Identify which cell holds the provided text, then report its (X, Y) central coordinate. 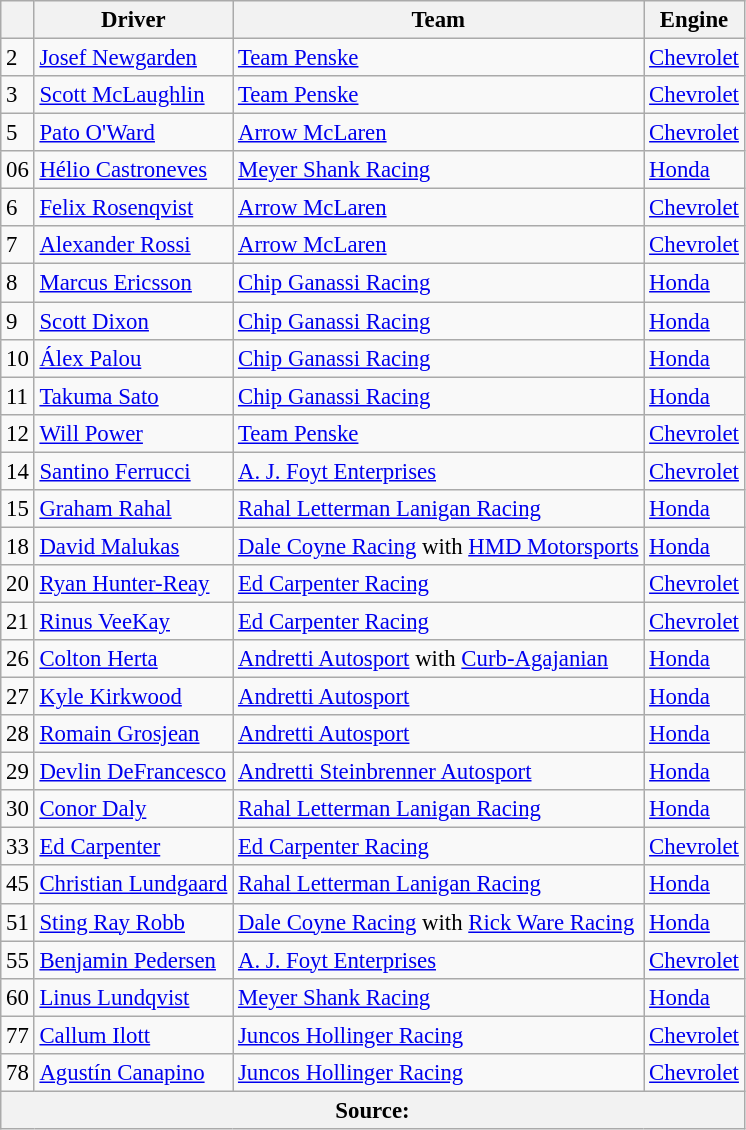
15 (18, 509)
Ed Carpenter (134, 847)
5 (18, 133)
14 (18, 471)
Alexander Rossi (134, 245)
David Malukas (134, 546)
Conor Daly (134, 809)
9 (18, 321)
Romain Grosjean (134, 734)
7 (18, 245)
Marcus Ericsson (134, 283)
26 (18, 659)
60 (18, 997)
Colton Herta (134, 659)
Devlin DeFrancesco (134, 772)
3 (18, 95)
55 (18, 960)
Ryan Hunter-Reay (134, 584)
2 (18, 58)
Engine (694, 20)
18 (18, 546)
33 (18, 847)
Christian Lundgaard (134, 885)
29 (18, 772)
27 (18, 697)
Andretti Steinbrenner Autosport (438, 772)
12 (18, 433)
06 (18, 170)
21 (18, 621)
20 (18, 584)
Scott Dixon (134, 321)
Hélio Castroneves (134, 170)
Dale Coyne Racing with Rick Ware Racing (438, 922)
45 (18, 885)
8 (18, 283)
Dale Coyne Racing with HMD Motorsports (438, 546)
78 (18, 1073)
6 (18, 208)
Team (438, 20)
Benjamin Pedersen (134, 960)
10 (18, 358)
Takuma Sato (134, 396)
51 (18, 922)
Callum Ilott (134, 1035)
Rinus VeeKay (134, 621)
Sting Ray Robb (134, 922)
Kyle Kirkwood (134, 697)
Graham Rahal (134, 509)
Linus Lundqvist (134, 997)
Will Power (134, 433)
Source: (372, 1110)
Scott McLaughlin (134, 95)
Álex Palou (134, 358)
11 (18, 396)
Pato O'Ward (134, 133)
77 (18, 1035)
Andretti Autosport with Curb-Agajanian (438, 659)
Agustín Canapino (134, 1073)
Josef Newgarden (134, 58)
Santino Ferrucci (134, 471)
30 (18, 809)
Felix Rosenqvist (134, 208)
28 (18, 734)
Driver (134, 20)
